Locate the cell with the specified text and output its [X, Y] center coordinate. 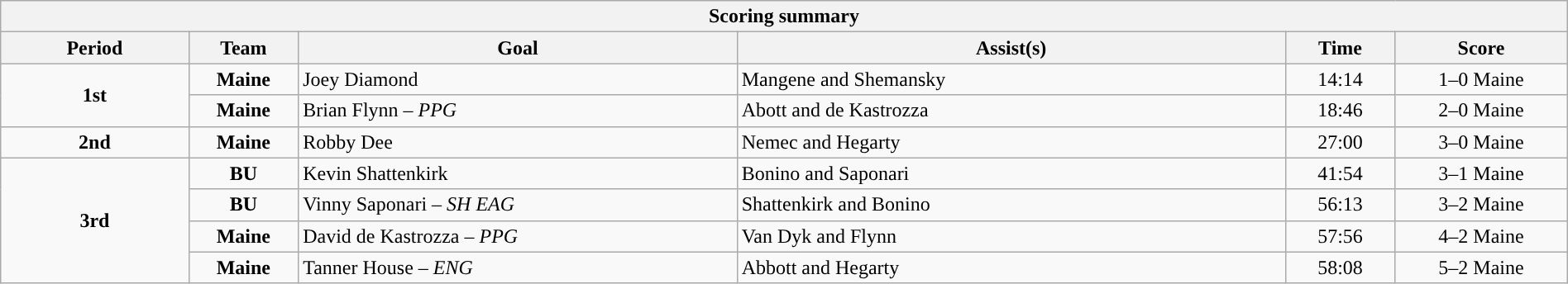
14:14 [1340, 79]
Team [243, 48]
Goal [518, 48]
3–1 Maine [1481, 173]
4–2 Maine [1481, 236]
18:46 [1340, 111]
Joey Diamond [518, 79]
Scoring summary [784, 17]
1–0 Maine [1481, 79]
David de Kastrozza – PPG [518, 236]
3rd [94, 220]
Robby Dee [518, 142]
Shattenkirk and Bonino [1011, 205]
Mangene and Shemansky [1011, 79]
1st [94, 95]
58:08 [1340, 267]
Bonino and Saponari [1011, 173]
Nemec and Hegarty [1011, 142]
2nd [94, 142]
41:54 [1340, 173]
5–2 Maine [1481, 267]
Period [94, 48]
Vinny Saponari – SH EAG [518, 205]
Abott and de Kastrozza [1011, 111]
57:56 [1340, 236]
Time [1340, 48]
Assist(s) [1011, 48]
Tanner House – ENG [518, 267]
2–0 Maine [1481, 111]
27:00 [1340, 142]
Brian Flynn – PPG [518, 111]
3–0 Maine [1481, 142]
56:13 [1340, 205]
Van Dyk and Flynn [1011, 236]
3–2 Maine [1481, 205]
Score [1481, 48]
Abbott and Hegarty [1011, 267]
Kevin Shattenkirk [518, 173]
